Determine the (x, y) coordinate at the center of the cell enclosing the given text.  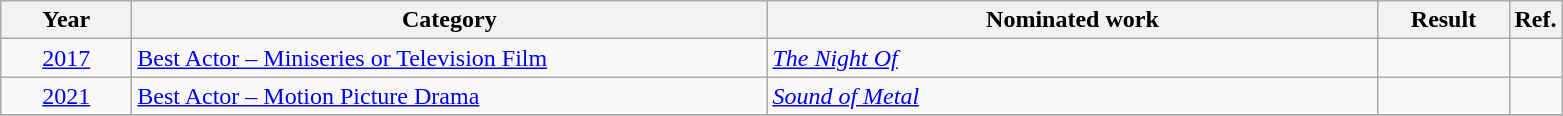
The Night Of (1072, 58)
Result (1444, 20)
Best Actor – Miniseries or Television Film (450, 58)
Sound of Metal (1072, 96)
Year (66, 20)
2017 (66, 58)
Best Actor – Motion Picture Drama (450, 96)
2021 (66, 96)
Ref. (1536, 20)
Nominated work (1072, 20)
Category (450, 20)
